Output the [X, Y] coordinate of the center of the cell containing the given text.  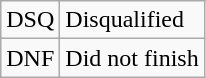
Did not finish [132, 58]
Disqualified [132, 20]
DNF [30, 58]
DSQ [30, 20]
